Locate the cell with the specified text and output its [X, Y] center coordinate. 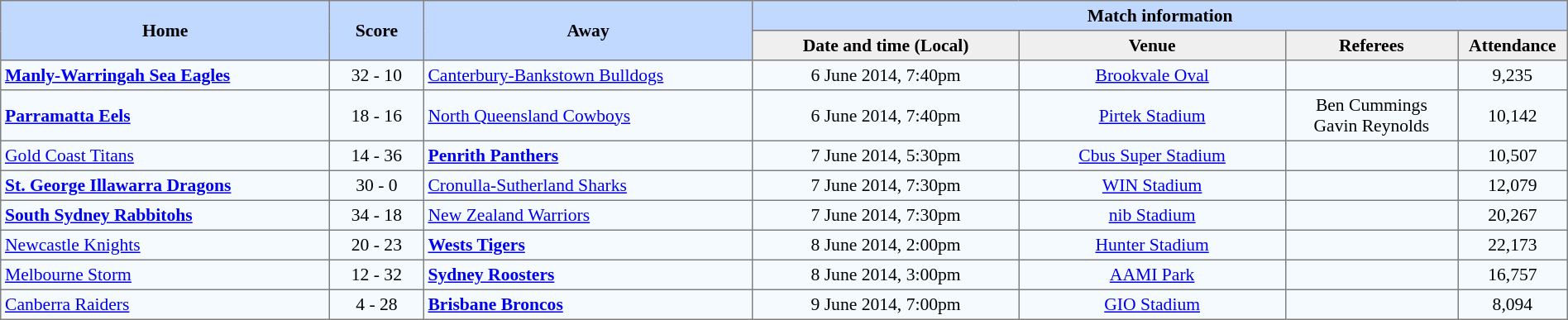
Brisbane Broncos [588, 304]
30 - 0 [377, 185]
Match information [1159, 16]
4 - 28 [377, 304]
18 - 16 [377, 116]
9 June 2014, 7:00pm [886, 304]
20,267 [1513, 215]
North Queensland Cowboys [588, 116]
8 June 2014, 3:00pm [886, 275]
Penrith Panthers [588, 155]
Wests Tigers [588, 245]
20 - 23 [377, 245]
Pirtek Stadium [1152, 116]
12 - 32 [377, 275]
7 June 2014, 5:30pm [886, 155]
Home [165, 31]
St. George Illawarra Dragons [165, 185]
New Zealand Warriors [588, 215]
South Sydney Rabbitohs [165, 215]
Referees [1371, 45]
Cronulla-Sutherland Sharks [588, 185]
Ben CummingsGavin Reynolds [1371, 116]
Newcastle Knights [165, 245]
16,757 [1513, 275]
32 - 10 [377, 75]
Parramatta Eels [165, 116]
10,507 [1513, 155]
Canberra Raiders [165, 304]
9,235 [1513, 75]
Cbus Super Stadium [1152, 155]
Date and time (Local) [886, 45]
Manly-Warringah Sea Eagles [165, 75]
34 - 18 [377, 215]
Venue [1152, 45]
Melbourne Storm [165, 275]
Hunter Stadium [1152, 245]
Sydney Roosters [588, 275]
Brookvale Oval [1152, 75]
14 - 36 [377, 155]
12,079 [1513, 185]
GIO Stadium [1152, 304]
WIN Stadium [1152, 185]
Score [377, 31]
Canterbury-Bankstown Bulldogs [588, 75]
8,094 [1513, 304]
AAMI Park [1152, 275]
22,173 [1513, 245]
Attendance [1513, 45]
Gold Coast Titans [165, 155]
8 June 2014, 2:00pm [886, 245]
nib Stadium [1152, 215]
Away [588, 31]
10,142 [1513, 116]
